Detect which cell encompasses the target text, then output its (x, y) center coordinate. 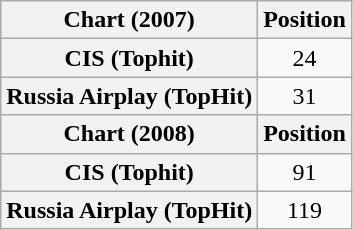
Chart (2007) (130, 20)
91 (305, 172)
24 (305, 58)
31 (305, 96)
119 (305, 210)
Chart (2008) (130, 134)
